Determine the (X, Y) coordinate at the center of the cell enclosing the given text.  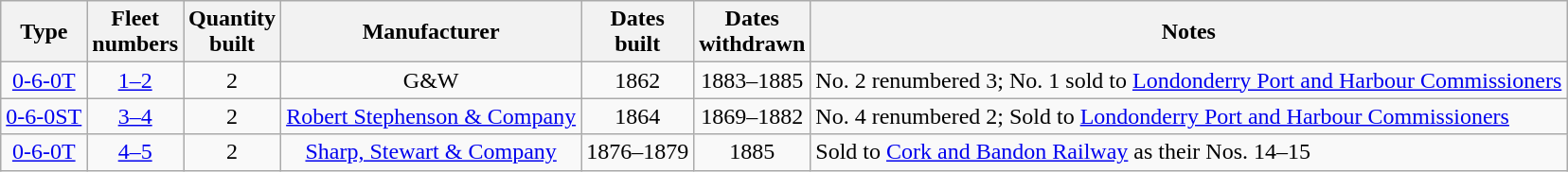
Type (44, 32)
Robert Stephenson & Company (432, 116)
1883–1885 (752, 80)
Fleetnumbers (135, 32)
G&W (432, 80)
No. 2 renumbered 3; No. 1 sold to Londonderry Port and Harbour Commissioners (1189, 80)
Notes (1189, 32)
1864 (638, 116)
Manufacturer (432, 32)
1862 (638, 80)
No. 4 renumbered 2; Sold to Londonderry Port and Harbour Commissioners (1189, 116)
Quantitybuilt (233, 32)
4–5 (135, 152)
1885 (752, 152)
1869–1882 (752, 116)
Dateswithdrawn (752, 32)
1–2 (135, 80)
0-6-0ST (44, 116)
1876–1879 (638, 152)
Sold to Cork and Bandon Railway as their Nos. 14–15 (1189, 152)
Sharp, Stewart & Company (432, 152)
3–4 (135, 116)
Datesbuilt (638, 32)
